Find where the given text appears and provide that cell's center as [x, y] coordinate. 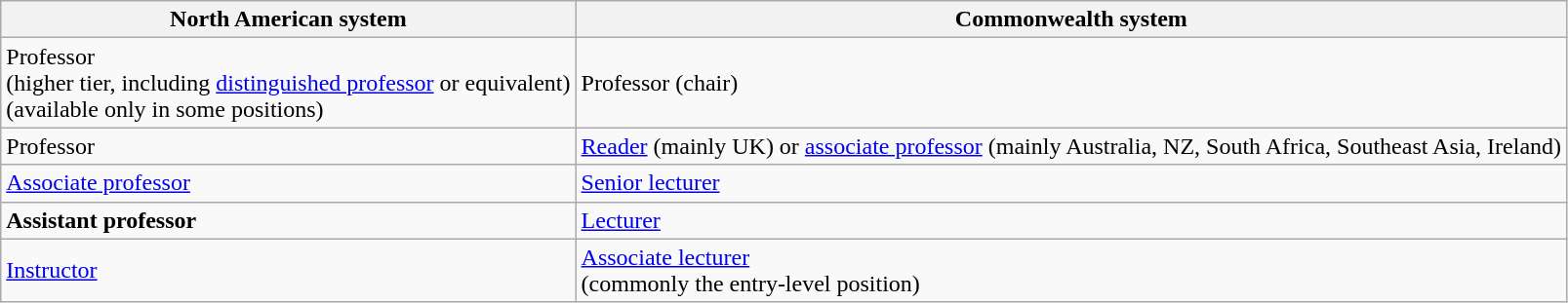
Professor(higher tier, including distinguished professor or equivalent)(available only in some positions) [289, 83]
Associate lecturer(commonly the entry-level position) [1071, 271]
Reader (mainly UK) or associate professor (mainly Australia, NZ, South Africa, Southeast Asia, Ireland) [1071, 146]
Instructor [289, 271]
Senior lecturer [1071, 183]
Associate professor [289, 183]
Commonwealth system [1071, 19]
Professor (chair) [1071, 83]
North American system [289, 19]
Lecturer [1071, 220]
Assistant professor [289, 220]
Professor [289, 146]
